For the text-containing cell, return its midpoint in [x, y] coordinate format. 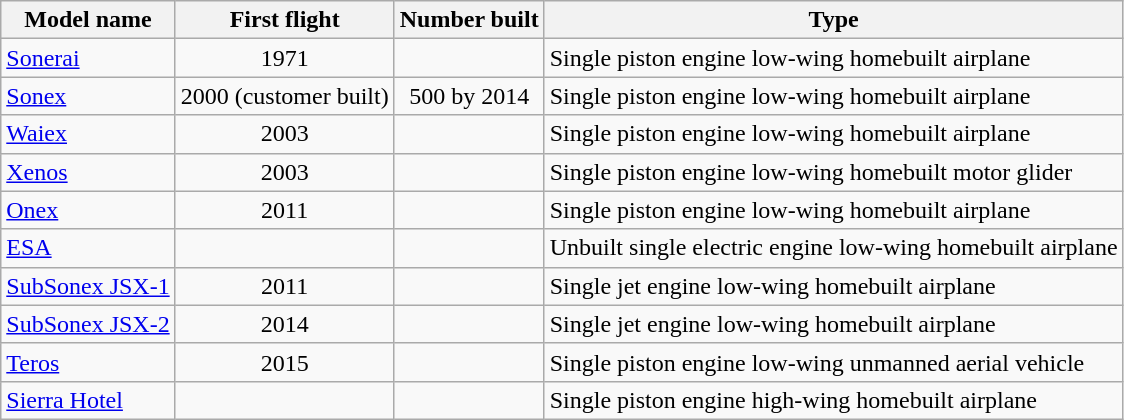
Sierra Hotel [88, 400]
2015 [284, 362]
Single piston engine low-wing unmanned aerial vehicle [834, 362]
Single piston engine low-wing homebuilt motor glider [834, 172]
ESA [88, 248]
Xenos [88, 172]
Type [834, 20]
Model name [88, 20]
Onex [88, 210]
500 by 2014 [469, 96]
1971 [284, 58]
SubSonex JSX-2 [88, 324]
Waiex [88, 134]
2000 (customer built) [284, 96]
Number built [469, 20]
2014 [284, 324]
First flight [284, 20]
Sonerai [88, 58]
SubSonex JSX-1 [88, 286]
Single piston engine high-wing homebuilt airplane [834, 400]
Teros [88, 362]
Sonex [88, 96]
Unbuilt single electric engine low-wing homebuilt airplane [834, 248]
